Detect which cell encompasses the target text, then output its [X, Y] center coordinate. 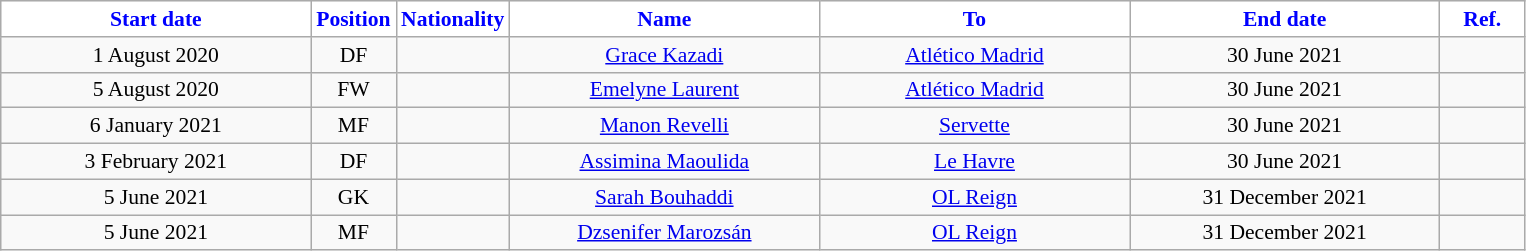
GK [354, 197]
End date [1285, 19]
6 January 2021 [156, 126]
Le Havre [974, 162]
Dzsenifer Marozsán [664, 233]
Nationality [452, 19]
Position [354, 19]
Assimina Maoulida [664, 162]
Name [664, 19]
Ref. [1482, 19]
To [974, 19]
FW [354, 90]
Emelyne Laurent [664, 90]
1 August 2020 [156, 55]
Servette [974, 126]
Start date [156, 19]
Manon Revelli [664, 126]
Sarah Bouhaddi [664, 197]
5 August 2020 [156, 90]
3 February 2021 [156, 162]
Grace Kazadi [664, 55]
